For the text-containing cell, return its midpoint in [x, y] coordinate format. 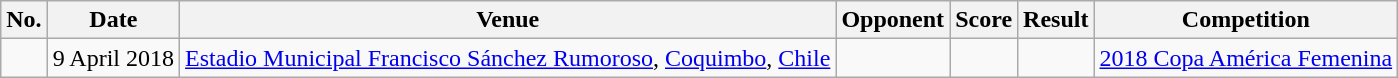
Estadio Municipal Francisco Sánchez Rumoroso, Coquimbo, Chile [508, 58]
Opponent [893, 20]
Date [113, 20]
Competition [1246, 20]
No. [24, 20]
9 April 2018 [113, 58]
Result [1056, 20]
Venue [508, 20]
2018 Copa América Femenina [1246, 58]
Score [984, 20]
